From the cell containing the given text, extract its center point as (X, Y) coordinate. 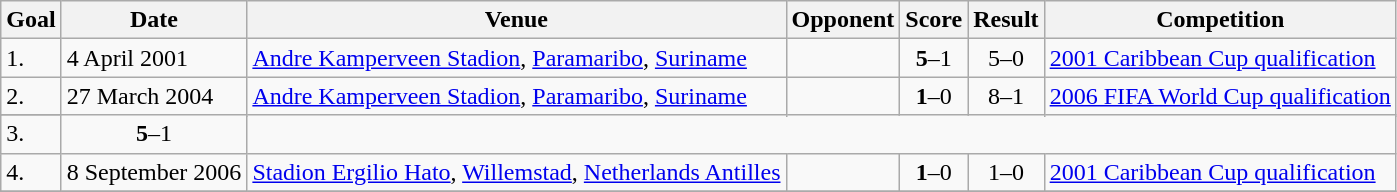
8 September 2006 (154, 172)
2. (31, 96)
1. (31, 58)
Competition (1220, 20)
Result (1006, 20)
4 April 2001 (154, 58)
27 March 2004 (154, 96)
8–1 (1006, 96)
2006 FIFA World Cup qualification (1220, 96)
Stadion Ergilio Hato, Willemstad, Netherlands Antilles (516, 172)
Goal (31, 20)
5–0 (1006, 58)
4. (31, 172)
Score (934, 20)
3. (31, 134)
Opponent (843, 20)
Venue (516, 20)
Date (154, 20)
